Return [x, y] of the center of cell containing provided text 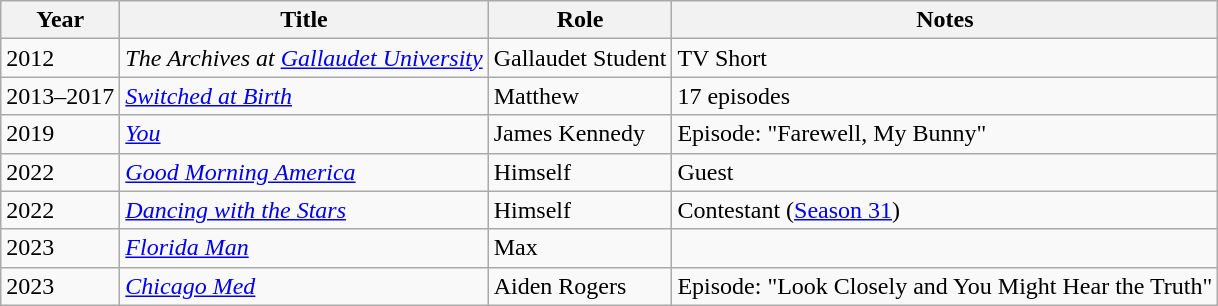
Episode: "Look Closely and You Might Hear the Truth" [945, 286]
Switched at Birth [304, 96]
Episode: "Farewell, My Bunny" [945, 134]
Guest [945, 172]
Good Morning America [304, 172]
Matthew [580, 96]
Gallaudet Student [580, 58]
You [304, 134]
2013–2017 [60, 96]
2012 [60, 58]
17 episodes [945, 96]
Title [304, 20]
2019 [60, 134]
Notes [945, 20]
Dancing with the Stars [304, 210]
James Kennedy [580, 134]
Year [60, 20]
Role [580, 20]
The Archives at Gallaudet University [304, 58]
Florida Man [304, 248]
Contestant (Season 31) [945, 210]
TV Short [945, 58]
Chicago Med [304, 286]
Aiden Rogers [580, 286]
Max [580, 248]
